Capture the cell that displays the provided text and extract its [X, Y] central coordinate. 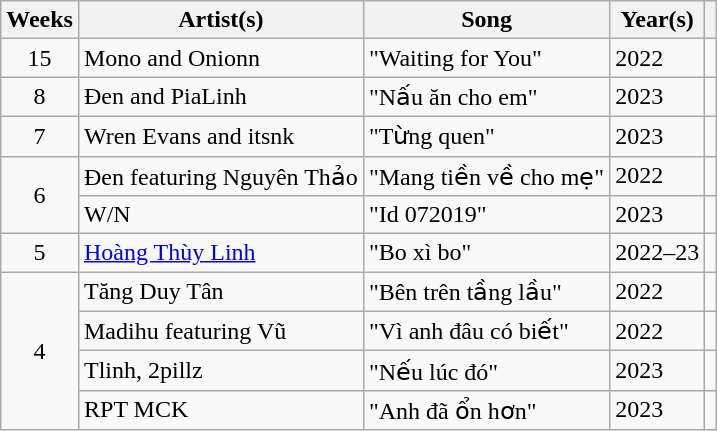
6 [40, 195]
15 [40, 58]
W/N [220, 215]
"Từng quen" [486, 136]
"Nấu ăn cho em" [486, 97]
RPT MCK [220, 410]
7 [40, 136]
Artist(s) [220, 20]
Hoàng Thùy Linh [220, 253]
"Id 072019" [486, 215]
Tăng Duy Tân [220, 292]
2022–23 [658, 253]
5 [40, 253]
4 [40, 351]
Đen and PiaLinh [220, 97]
Year(s) [658, 20]
Madihu featuring Vũ [220, 331]
Wren Evans and itsnk [220, 136]
Đen featuring Nguyên Thảo [220, 176]
"Anh đã ổn hơn" [486, 410]
"Bên trên tầng lầu" [486, 292]
"Waiting for You" [486, 58]
Weeks [40, 20]
"Vì anh đâu có biết" [486, 331]
"Mang tiền về cho mẹ" [486, 176]
Song [486, 20]
"Bo xì bo" [486, 253]
Tlinh, 2pillz [220, 371]
"Nếu lúc đó" [486, 371]
8 [40, 97]
Mono and Onionn [220, 58]
